Capture the cell that displays the provided text and extract its [X, Y] central coordinate. 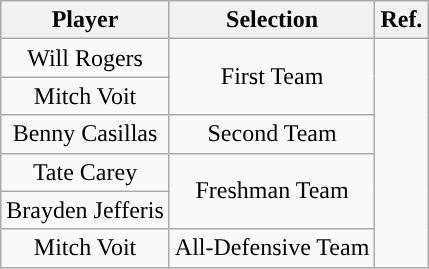
Selection [272, 20]
Freshman Team [272, 191]
Player [86, 20]
Will Rogers [86, 58]
Tate Carey [86, 172]
Brayden Jefferis [86, 210]
Benny Casillas [86, 134]
Ref. [402, 20]
Second Team [272, 134]
First Team [272, 77]
All-Defensive Team [272, 248]
